From the cell containing the given text, extract its center point as [X, Y] coordinate. 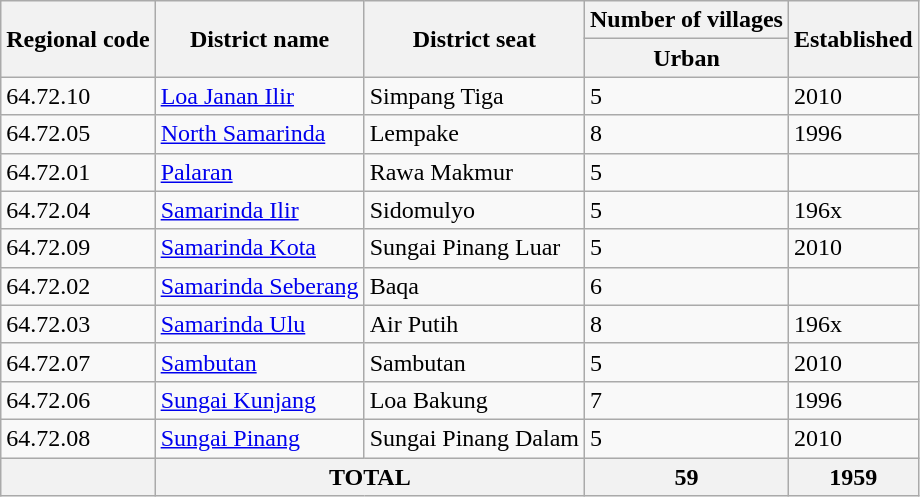
Sungai Kunjang [260, 400]
Established [853, 39]
64.72.08 [78, 438]
7 [687, 400]
Lempake [474, 134]
Simpang Tiga [474, 96]
Baqa [474, 286]
Sungai Pinang Luar [474, 248]
64.72.10 [78, 96]
North Samarinda [260, 134]
Palaran [260, 172]
Sungai Pinang [260, 438]
1959 [853, 477]
64.72.07 [78, 362]
Samarinda Seberang [260, 286]
Sidomulyo [474, 210]
64.72.03 [78, 324]
Air Putih [474, 324]
District seat [474, 39]
Samarinda Ilir [260, 210]
Sungai Pinang Dalam [474, 438]
Urban [687, 58]
64.72.09 [78, 248]
District name [260, 39]
Rawa Makmur [474, 172]
64.72.04 [78, 210]
64.72.02 [78, 286]
Regional code [78, 39]
6 [687, 286]
64.72.05 [78, 134]
Samarinda Kota [260, 248]
Loa Janan Ilir [260, 96]
64.72.01 [78, 172]
59 [687, 477]
Loa Bakung [474, 400]
TOTAL [370, 477]
Samarinda Ulu [260, 324]
Number of villages [687, 20]
64.72.06 [78, 400]
